Output the (x, y) coordinate of the center of the cell containing the given text.  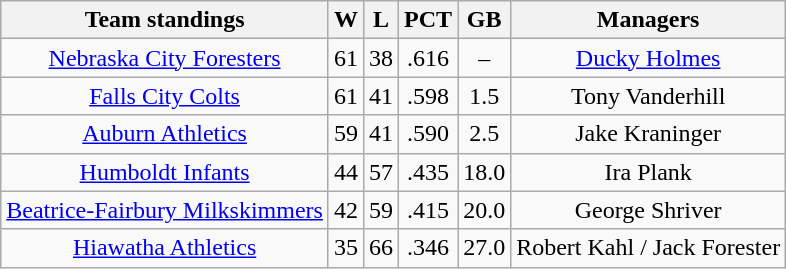
20.0 (484, 210)
Tony Vanderhill (648, 96)
Team standings (165, 20)
57 (380, 172)
27.0 (484, 248)
Jake Kraninger (648, 134)
38 (380, 58)
Nebraska City Foresters (165, 58)
Humboldt Infants (165, 172)
44 (346, 172)
66 (380, 248)
Falls City Colts (165, 96)
L (380, 20)
Ira Plank (648, 172)
.598 (428, 96)
Managers (648, 20)
42 (346, 210)
.590 (428, 134)
.435 (428, 172)
George Shriver (648, 210)
2.5 (484, 134)
Hiawatha Athletics (165, 248)
W (346, 20)
.346 (428, 248)
Robert Kahl / Jack Forester (648, 248)
Auburn Athletics (165, 134)
35 (346, 248)
Beatrice-Fairbury Milkskimmers (165, 210)
GB (484, 20)
1.5 (484, 96)
18.0 (484, 172)
Ducky Holmes (648, 58)
.616 (428, 58)
– (484, 58)
.415 (428, 210)
PCT (428, 20)
